Scan for the cell matching the given text and deliver its [X, Y] coordinate at center. 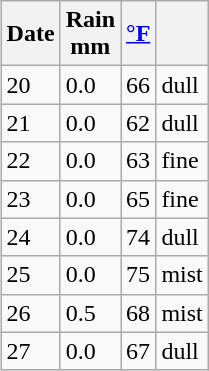
65 [138, 199]
20 [30, 85]
22 [30, 161]
67 [138, 351]
Date [30, 34]
75 [138, 275]
0.5 [90, 313]
63 [138, 161]
25 [30, 275]
Rainmm [90, 34]
27 [30, 351]
66 [138, 85]
24 [30, 237]
°F [138, 34]
26 [30, 313]
62 [138, 123]
74 [138, 237]
23 [30, 199]
68 [138, 313]
21 [30, 123]
